Identify which cell holds the provided text, then report its [X, Y] central coordinate. 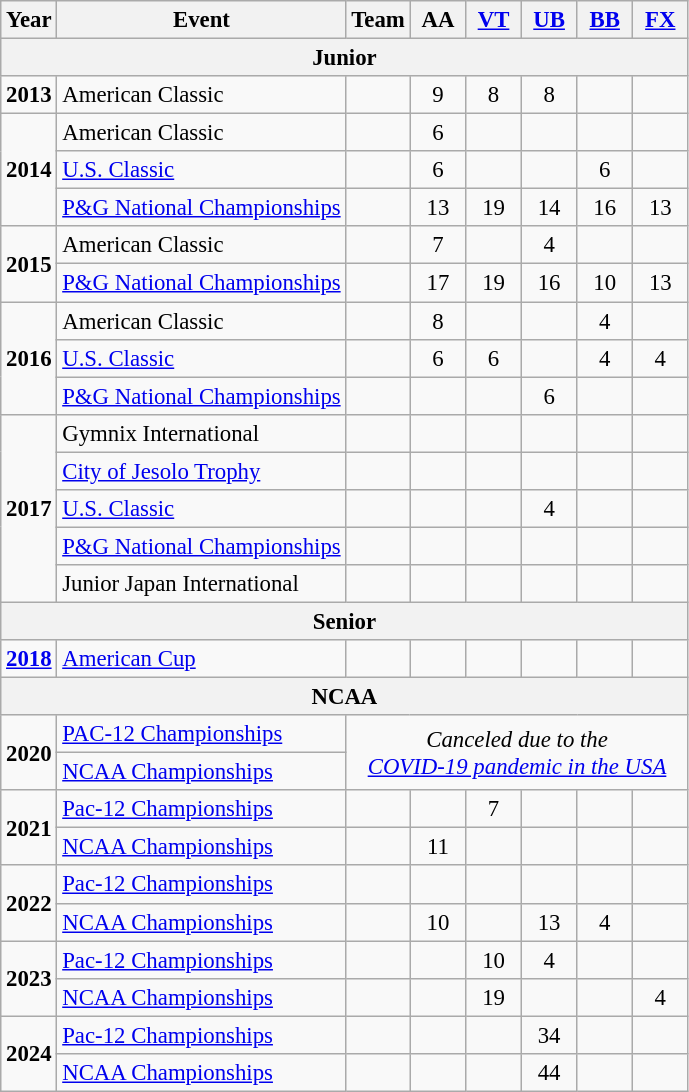
2022 [29, 904]
44 [549, 1073]
14 [549, 208]
Gymnix International [202, 433]
11 [438, 847]
Senior [344, 621]
BB [605, 20]
NCAA [344, 697]
Junior [344, 58]
American Cup [202, 659]
2020 [29, 752]
2024 [29, 1054]
City of Jesolo Trophy [202, 471]
9 [438, 95]
2021 [29, 828]
Year [29, 20]
FX [661, 20]
PAC-12 Championships [202, 734]
2014 [29, 170]
Junior Japan International [202, 584]
2017 [29, 508]
AA [438, 20]
Team [378, 20]
VT [494, 20]
Canceled due to theCOVID-19 pandemic in the USA [517, 752]
Event [202, 20]
2016 [29, 358]
2023 [29, 978]
UB [549, 20]
2013 [29, 95]
17 [438, 283]
2015 [29, 264]
34 [549, 1035]
2018 [29, 659]
